From the cell containing the given text, extract its center point as (x, y) coordinate. 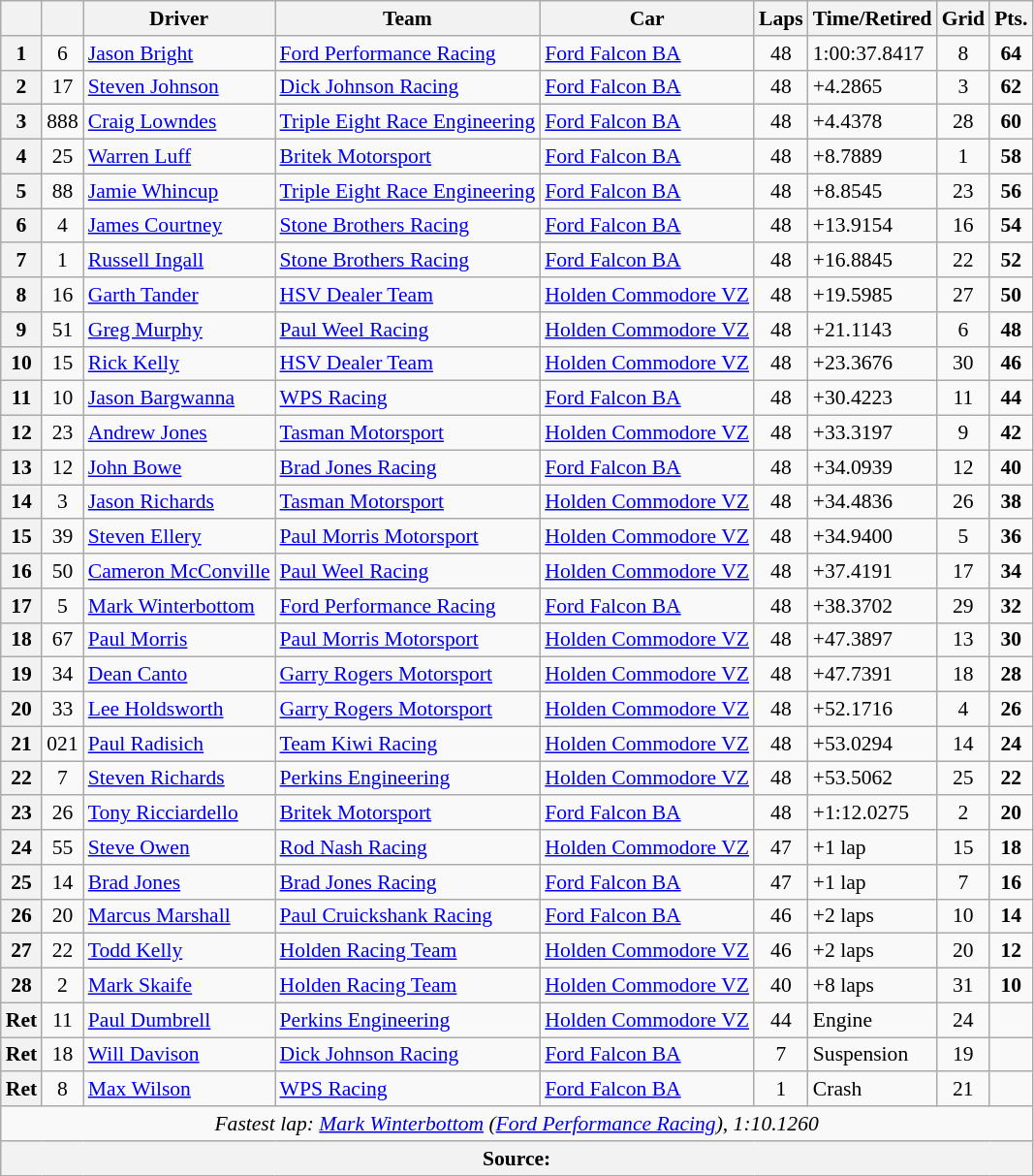
Engine (872, 1020)
Paul Cruickshank Racing (408, 916)
+13.9154 (872, 226)
Garth Tander (179, 295)
Jason Richards (179, 502)
Mark Skaife (179, 986)
+47.7391 (872, 675)
Steve Owen (179, 847)
Car (647, 18)
52 (1011, 261)
888 (62, 122)
Rod Nash Racing (408, 847)
55 (62, 847)
33 (62, 710)
+37.4191 (872, 571)
Source: (517, 1159)
Rick Kelly (179, 364)
Team (408, 18)
Dean Canto (179, 675)
60 (1011, 122)
Paul Morris (179, 640)
+53.0294 (872, 744)
58 (1011, 157)
+8.8545 (872, 191)
36 (1011, 537)
+4.2865 (872, 87)
Lee Holdsworth (179, 710)
32 (1011, 606)
+34.9400 (872, 537)
Will Davison (179, 1055)
Cameron McConville (179, 571)
Crash (872, 1090)
+19.5985 (872, 295)
+34.0939 (872, 467)
Greg Murphy (179, 330)
Craig Lowndes (179, 122)
Mark Winterbottom (179, 606)
64 (1011, 53)
29 (963, 606)
+23.3676 (872, 364)
+38.3702 (872, 606)
+30.4223 (872, 398)
Russell Ingall (179, 261)
Team Kiwi Racing (408, 744)
+4.4378 (872, 122)
Todd Kelly (179, 951)
Driver (179, 18)
51 (62, 330)
Warren Luff (179, 157)
Time/Retired (872, 18)
62 (1011, 87)
38 (1011, 502)
James Courtney (179, 226)
Max Wilson (179, 1090)
Pts. (1011, 18)
Jamie Whincup (179, 191)
31 (963, 986)
+52.1716 (872, 710)
Steven Johnson (179, 87)
Paul Dumbrell (179, 1020)
John Bowe (179, 467)
Suspension (872, 1055)
39 (62, 537)
Steven Richards (179, 779)
021 (62, 744)
56 (1011, 191)
Grid (963, 18)
88 (62, 191)
Brad Jones (179, 882)
+8 laps (872, 986)
+33.3197 (872, 433)
Paul Radisich (179, 744)
+8.7889 (872, 157)
1:00:37.8417 (872, 53)
+1:12.0275 (872, 813)
Steven Ellery (179, 537)
Jason Bargwanna (179, 398)
Jason Bright (179, 53)
Andrew Jones (179, 433)
+21.1143 (872, 330)
Laps (781, 18)
+53.5062 (872, 779)
54 (1011, 226)
+34.4836 (872, 502)
+16.8845 (872, 261)
Tony Ricciardello (179, 813)
Fastest lap: Mark Winterbottom (Ford Performance Racing), 1:10.1260 (517, 1124)
67 (62, 640)
Marcus Marshall (179, 916)
42 (1011, 433)
+47.3897 (872, 640)
